Identify which cell holds the provided text, then report its (X, Y) central coordinate. 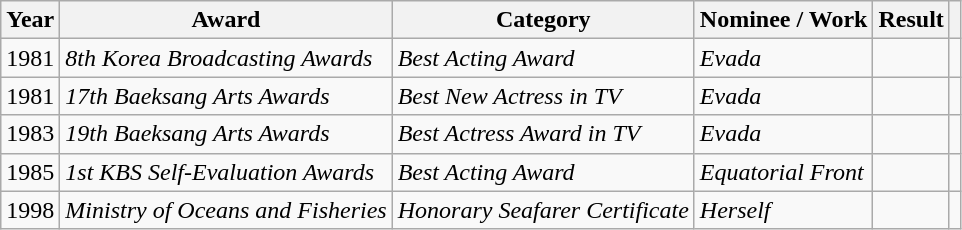
Year (30, 20)
8th Korea Broadcasting Awards (226, 58)
Best Actress Award in TV (543, 134)
1998 (30, 210)
1983 (30, 134)
Category (543, 20)
1985 (30, 172)
1st KBS Self-Evaluation Awards (226, 172)
Award (226, 20)
Equatorial Front (784, 172)
Result (911, 20)
Ministry of Oceans and Fisheries (226, 210)
Honorary Seafarer Certificate (543, 210)
Best New Actress in TV (543, 96)
Nominee / Work (784, 20)
19th Baeksang Arts Awards (226, 134)
17th Baeksang Arts Awards (226, 96)
Herself (784, 210)
